Pinpoint the cell where the given text exists, returning its (x, y) midpoint coordinate. 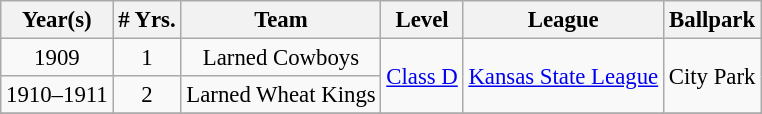
Level (422, 20)
1909 (57, 58)
# Yrs. (147, 20)
League (563, 20)
City Park (712, 76)
Team (281, 20)
1 (147, 58)
Larned Cowboys (281, 58)
Ballpark (712, 20)
Class D (422, 76)
Larned Wheat Kings (281, 95)
Year(s) (57, 20)
1910–1911 (57, 95)
Kansas State League (563, 76)
2 (147, 95)
